Provide the [x, y] coordinate of the cell's center where the given text is located.  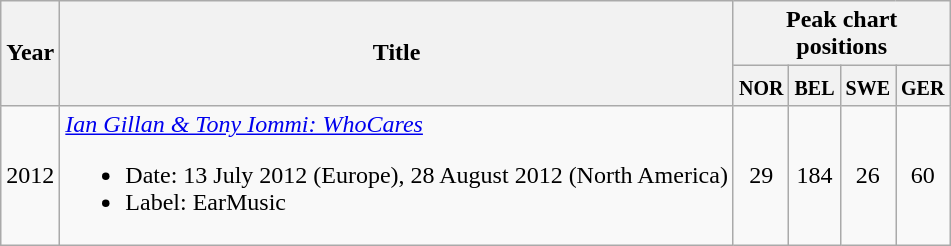
26 [868, 176]
60 [923, 176]
2012 [30, 176]
GER [923, 86]
Title [397, 54]
BEL [814, 86]
Ian Gillan & Tony Iommi: WhoCaresDate: 13 July 2012 (Europe), 28 August 2012 (North America)Label: EarMusic [397, 176]
29 [761, 176]
184 [814, 176]
Peak chart positions [841, 34]
Year [30, 54]
NOR [761, 86]
SWE [868, 86]
